Determine the (X, Y) coordinate at the center of the cell enclosing the given text.  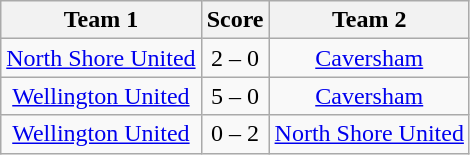
Team 2 (369, 20)
5 – 0 (235, 96)
Team 1 (101, 20)
Score (235, 20)
2 – 0 (235, 58)
0 – 2 (235, 134)
